For the text-containing cell, return its midpoint in [x, y] coordinate format. 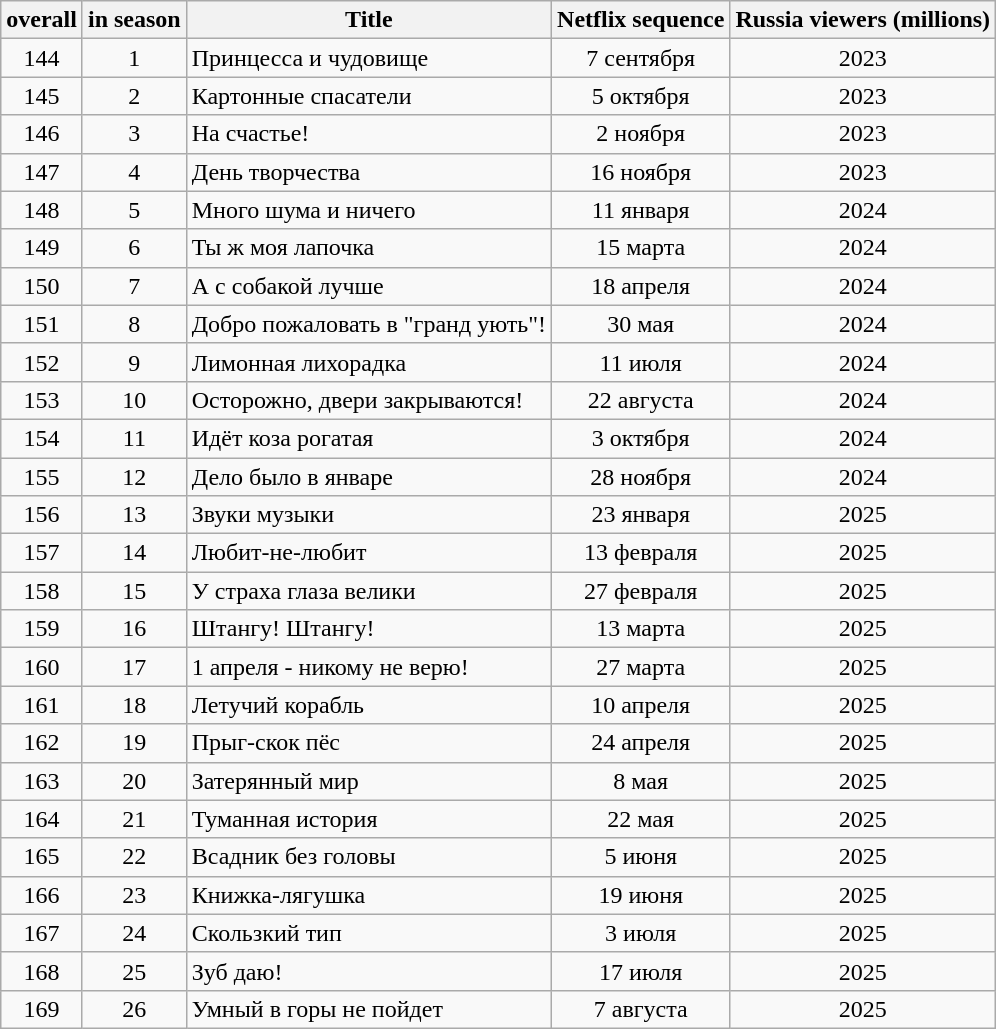
10 [134, 400]
21 [134, 819]
16 [134, 629]
144 [42, 58]
Осторожно, двери закрываются! [368, 400]
11 июля [641, 362]
158 [42, 591]
159 [42, 629]
Идёт коза рогатая [368, 438]
День творчества [368, 172]
28 ноября [641, 477]
3 октября [641, 438]
11 января [641, 210]
19 [134, 743]
10 апреля [641, 705]
5 [134, 210]
13 марта [641, 629]
2 ноября [641, 134]
151 [42, 324]
150 [42, 286]
26 [134, 1009]
153 [42, 400]
Любит-не-любит [368, 553]
8 мая [641, 781]
17 [134, 667]
На счастье! [368, 134]
149 [42, 248]
Netflix sequence [641, 20]
27 марта [641, 667]
155 [42, 477]
Дело было в январе [368, 477]
Всадник без головы [368, 857]
169 [42, 1009]
163 [42, 781]
161 [42, 705]
Умный в горы не пойдет [368, 1009]
Летучий корабль [368, 705]
24 [134, 933]
22 мая [641, 819]
Туманная история [368, 819]
Russia viewers (millions) [863, 20]
22 [134, 857]
Добро пожаловать в "гранд ують"! [368, 324]
8 [134, 324]
Книжка-лягушка [368, 895]
152 [42, 362]
12 [134, 477]
Штангу! Штангу! [368, 629]
145 [42, 96]
7 августа [641, 1009]
22 августа [641, 400]
25 [134, 971]
Title [368, 20]
147 [42, 172]
3 [134, 134]
11 [134, 438]
164 [42, 819]
Принцесса и чудовище [368, 58]
166 [42, 895]
13 февраля [641, 553]
20 [134, 781]
157 [42, 553]
Много шума и ничего [368, 210]
16 ноября [641, 172]
4 [134, 172]
5 октября [641, 96]
168 [42, 971]
13 [134, 515]
1 [134, 58]
7 [134, 286]
167 [42, 933]
27 февраля [641, 591]
156 [42, 515]
148 [42, 210]
7 сентября [641, 58]
Скользкий тип [368, 933]
Звуки музыки [368, 515]
165 [42, 857]
14 [134, 553]
Зуб даю! [368, 971]
Затерянный мир [368, 781]
3 июля [641, 933]
19 июня [641, 895]
Картонные спасатели [368, 96]
6 [134, 248]
Прыг-скок пёс [368, 743]
24 апреля [641, 743]
А с собакой лучше [368, 286]
Ты ж моя лапочка [368, 248]
30 мая [641, 324]
23 января [641, 515]
162 [42, 743]
160 [42, 667]
17 июля [641, 971]
9 [134, 362]
146 [42, 134]
154 [42, 438]
2 [134, 96]
15 [134, 591]
У страха глаза велики [368, 591]
overall [42, 20]
18 апреля [641, 286]
in season [134, 20]
Лимонная лихорадка [368, 362]
23 [134, 895]
5 июня [641, 857]
15 марта [641, 248]
18 [134, 705]
1 апреля - никому не верю! [368, 667]
